Return [X, Y] of the center of cell containing provided text 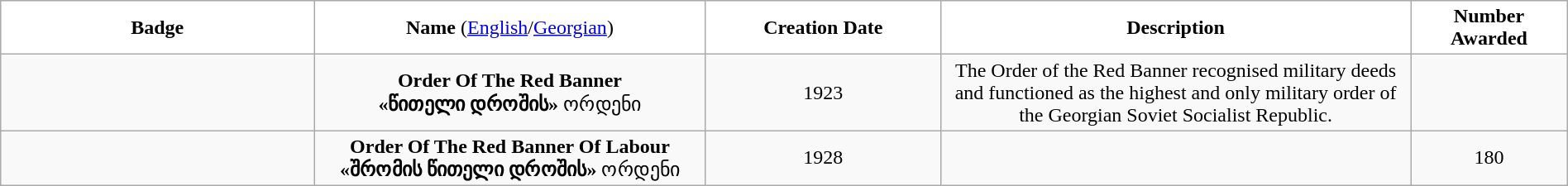
Description [1175, 28]
1928 [823, 159]
1923 [823, 93]
Creation Date [823, 28]
Number Awarded [1489, 28]
Badge [157, 28]
Order Of The Red Banner Of Labour«შრომის წითელი დროშის» ორდენი [510, 159]
Order Of The Red Banner«წითელი დროშის» ორდენი [510, 93]
180 [1489, 159]
Name (English/Georgian) [510, 28]
